Identify which cell holds the provided text, then report its (X, Y) central coordinate. 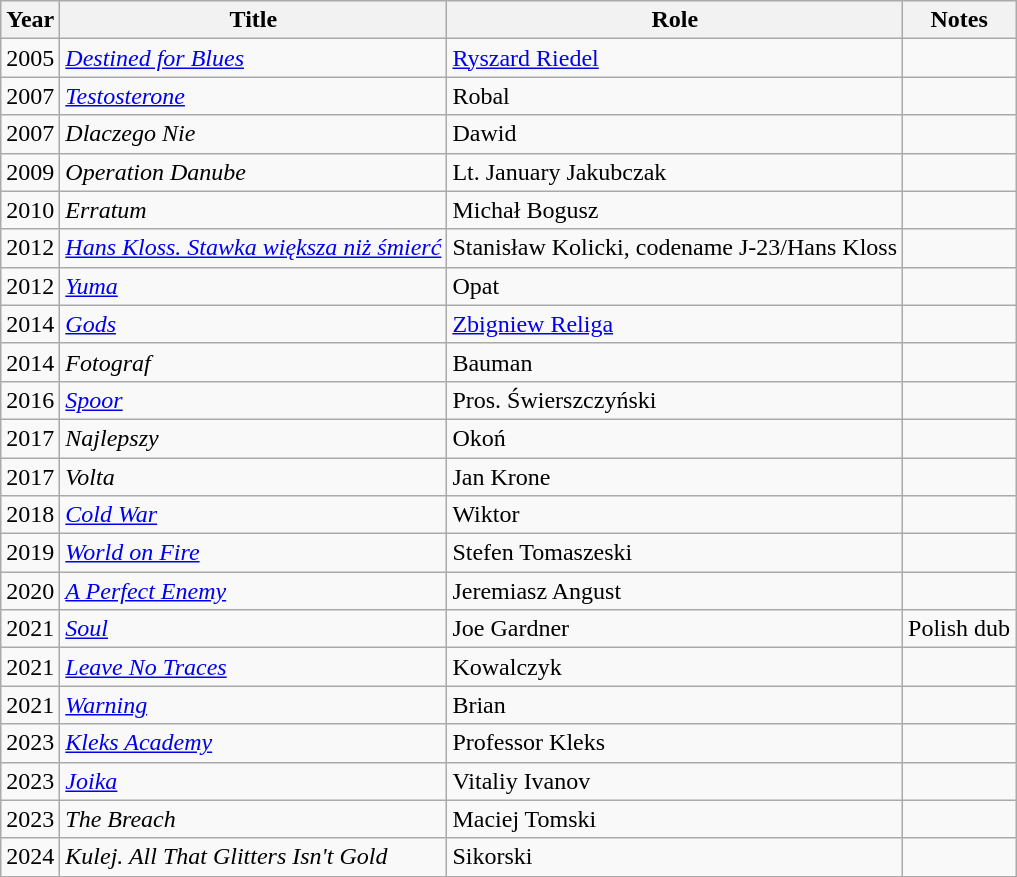
Soul (254, 629)
Kowalczyk (675, 667)
Bauman (675, 362)
Erratum (254, 210)
2020 (30, 591)
Jan Krone (675, 477)
Leave No Traces (254, 667)
Volta (254, 477)
Stanisław Kolicki, codename J-23/Hans Kloss (675, 248)
Wiktor (675, 515)
World on Fire (254, 553)
Kleks Academy (254, 743)
Destined for Blues (254, 58)
The Breach (254, 819)
Spoor (254, 400)
Testosterone (254, 96)
Najlepszy (254, 438)
Pros. Świerszczyński (675, 400)
Yuma (254, 286)
Joe Gardner (675, 629)
Dlaczego Nie (254, 134)
Opat (675, 286)
Michał Bogusz (675, 210)
Fotograf (254, 362)
Notes (960, 20)
Joika (254, 781)
Lt. January Jakubczak (675, 172)
2009 (30, 172)
Hans Kloss. Stawka większa niż śmierć (254, 248)
Gods (254, 324)
Brian (675, 705)
A Perfect Enemy (254, 591)
Dawid (675, 134)
Polish dub (960, 629)
Warning (254, 705)
2018 (30, 515)
Ryszard Riedel (675, 58)
Role (675, 20)
Title (254, 20)
2024 (30, 857)
Okoń (675, 438)
Stefen Tomaszeski (675, 553)
Year (30, 20)
2005 (30, 58)
Robal (675, 96)
Cold War (254, 515)
Jeremiasz Angust (675, 591)
Sikorski (675, 857)
Maciej Tomski (675, 819)
2016 (30, 400)
2010 (30, 210)
Zbigniew Religa (675, 324)
Vitaliy Ivanov (675, 781)
Professor Kleks (675, 743)
Operation Danube (254, 172)
2019 (30, 553)
Kulej. All That Glitters Isn't Gold (254, 857)
